Return the [X, Y] coordinate for the center point of the cell that contains the specified text.  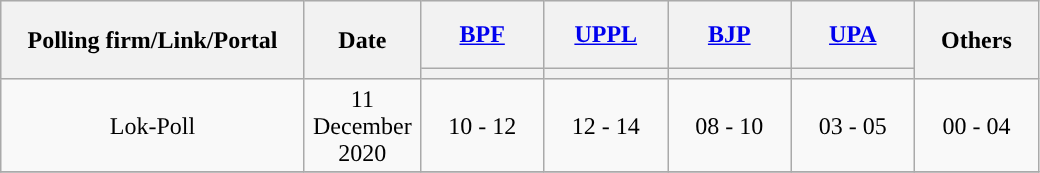
00 - 04 [977, 125]
BPF [482, 35]
11 December 2020 [362, 125]
08 - 10 [730, 125]
Lok-Poll [153, 125]
12 - 14 [606, 125]
UPA [853, 35]
Others [977, 40]
03 - 05 [853, 125]
UPPL [606, 35]
BJP [730, 35]
Polling firm/Link/Portal [153, 40]
Date [362, 40]
10 - 12 [482, 125]
